Provide the (x, y) coordinate of the cell's center where the given text is located.  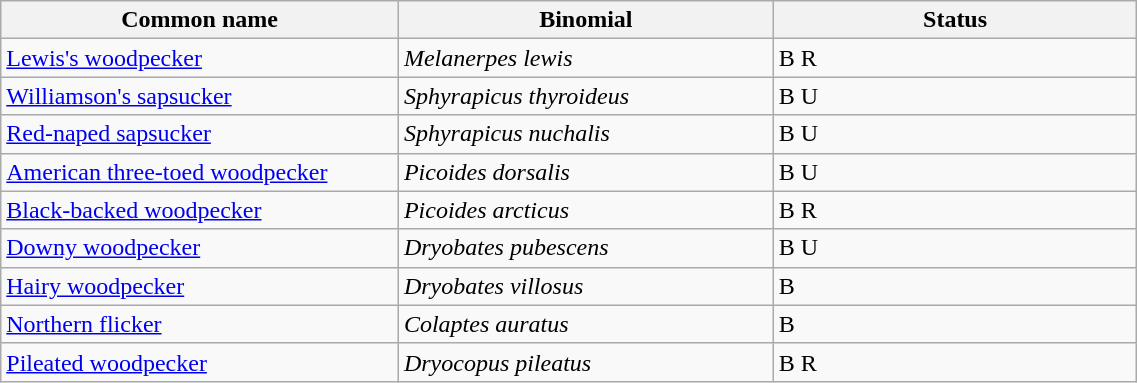
Picoides arcticus (586, 210)
Common name (200, 20)
Williamson's sapsucker (200, 96)
Pileated woodpecker (200, 362)
Binomial (586, 20)
American three-toed woodpecker (200, 172)
Dryobates villosus (586, 286)
Status (955, 20)
Hairy woodpecker (200, 286)
Downy woodpecker (200, 248)
Lewis's woodpecker (200, 58)
Dryocopus pileatus (586, 362)
Red-naped sapsucker (200, 134)
Picoides dorsalis (586, 172)
Dryobates pubescens (586, 248)
Melanerpes lewis (586, 58)
Sphyrapicus thyroideus (586, 96)
Black-backed woodpecker (200, 210)
Colaptes auratus (586, 324)
Sphyrapicus nuchalis (586, 134)
Northern flicker (200, 324)
